Return the [X, Y] coordinate for the center point of the cell that contains the specified text.  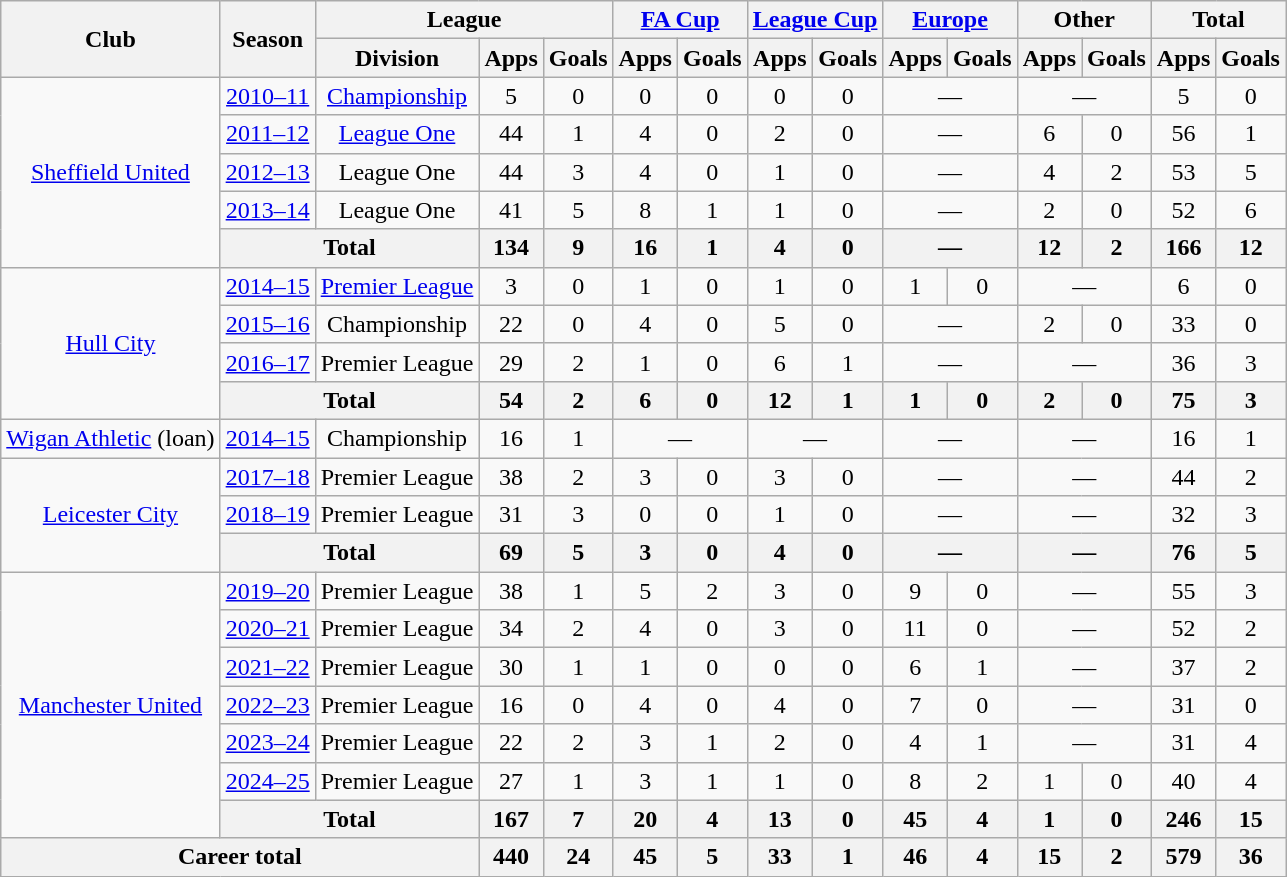
2024–25 [268, 781]
2019–20 [268, 591]
Career total [240, 857]
76 [1183, 553]
2013–14 [268, 210]
30 [511, 667]
Division [397, 58]
Club [110, 39]
2010–11 [268, 96]
32 [1183, 515]
53 [1183, 172]
34 [511, 629]
37 [1183, 667]
246 [1183, 819]
2017–18 [268, 477]
Season [268, 39]
46 [915, 857]
40 [1183, 781]
69 [511, 553]
Manchester United [110, 705]
579 [1183, 857]
167 [511, 819]
2018–19 [268, 515]
2011–12 [268, 134]
55 [1183, 591]
166 [1183, 248]
2020–21 [268, 629]
54 [511, 400]
134 [511, 248]
20 [645, 819]
League Cup [815, 20]
11 [915, 629]
24 [578, 857]
Sheffield United [110, 172]
Hull City [110, 343]
2023–24 [268, 743]
440 [511, 857]
League [464, 20]
FA Cup [680, 20]
56 [1183, 134]
2021–22 [268, 667]
Leicester City [110, 515]
27 [511, 781]
Europe [950, 20]
Wigan Athletic (loan) [110, 438]
2016–17 [268, 362]
Other [1084, 20]
29 [511, 362]
2015–16 [268, 324]
13 [780, 819]
75 [1183, 400]
2012–13 [268, 172]
2022–23 [268, 705]
41 [511, 210]
